Capture the cell that displays the provided text and extract its (x, y) central coordinate. 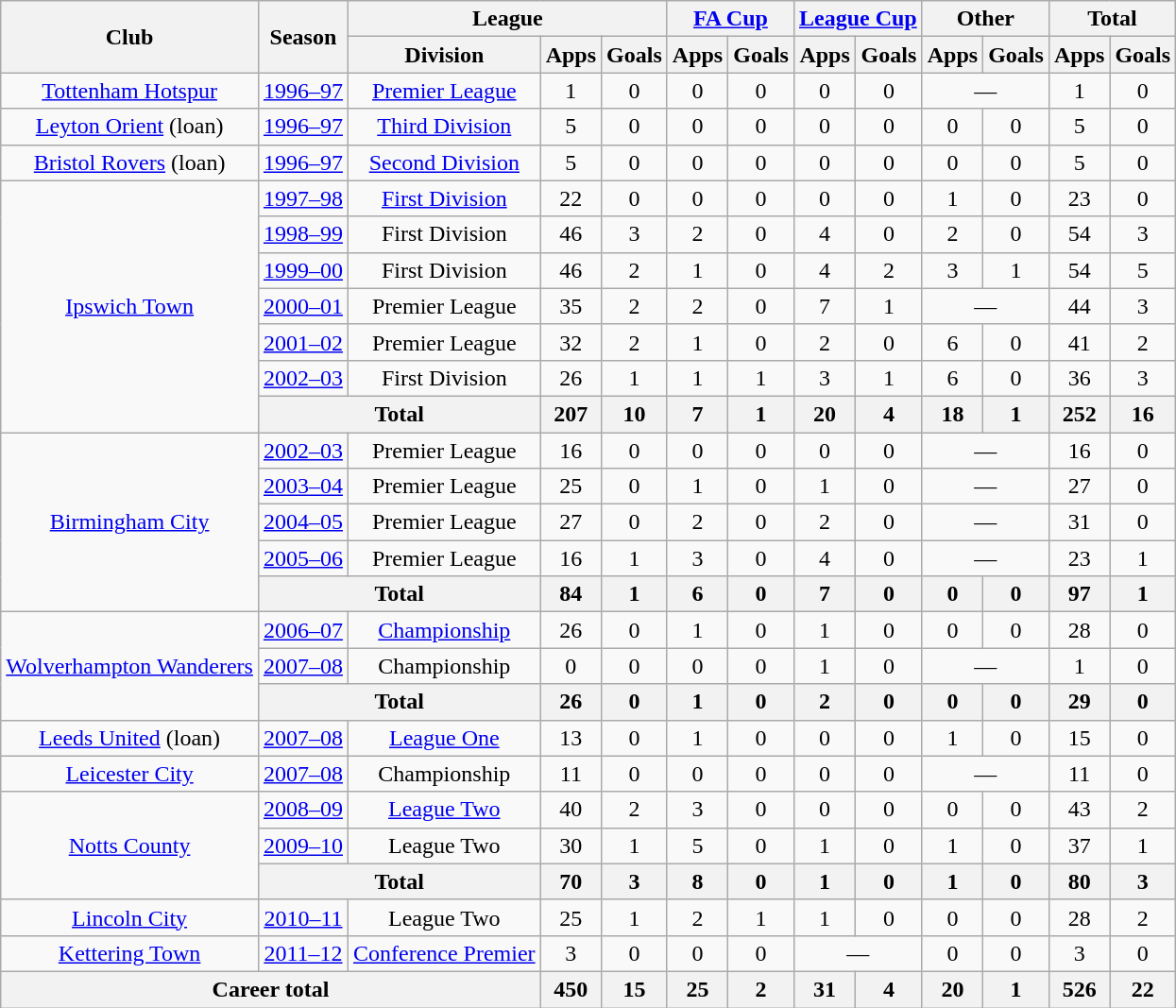
2005–06 (302, 558)
Leicester City (130, 774)
League Cup (858, 19)
Tottenham Hotspur (130, 91)
10 (635, 414)
Ipswich Town (130, 306)
80 (1079, 881)
13 (571, 738)
97 (1079, 594)
40 (571, 810)
252 (1079, 414)
1997–98 (302, 198)
2000–01 (302, 306)
1999–00 (302, 270)
32 (571, 342)
Conference Premier (444, 953)
Other (985, 19)
2010–11 (302, 917)
Season (302, 37)
37 (1079, 846)
Birmingham City (130, 522)
18 (952, 414)
Division (444, 55)
Bristol Rovers (loan) (130, 162)
41 (1079, 342)
Leyton Orient (loan) (130, 127)
2004–05 (302, 522)
2001–02 (302, 342)
2006–07 (302, 630)
Third Division (444, 127)
526 (1079, 989)
8 (697, 881)
2008–09 (302, 810)
43 (1079, 810)
1998–99 (302, 234)
2011–12 (302, 953)
70 (571, 881)
Career total (270, 989)
Leeds United (loan) (130, 738)
Second Division (444, 162)
450 (571, 989)
FA Cup (730, 19)
44 (1079, 306)
2009–10 (302, 846)
Wolverhampton Wanderers (130, 666)
2003–04 (302, 487)
League One (444, 738)
36 (1079, 378)
Kettering Town (130, 953)
29 (1079, 702)
Lincoln City (130, 917)
Notts County (130, 846)
35 (571, 306)
League (507, 19)
Club (130, 37)
84 (571, 594)
30 (571, 846)
207 (571, 414)
